Return [x, y] of the center of cell containing provided text 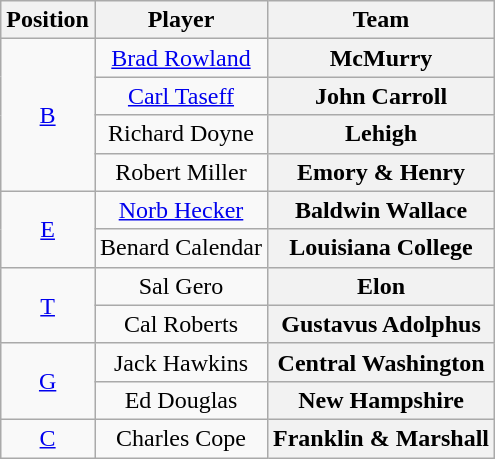
Lehigh [380, 134]
Gustavus Adolphus [380, 324]
G [48, 381]
B [48, 115]
Sal Gero [180, 286]
Robert Miller [180, 172]
Cal Roberts [180, 324]
C [48, 438]
New Hampshire [380, 400]
Baldwin Wallace [380, 210]
John Carroll [380, 96]
E [48, 229]
Richard Doyne [180, 134]
Player [180, 20]
Jack Hawkins [180, 362]
Elon [380, 286]
Benard Calendar [180, 248]
McMurry [380, 58]
Brad Rowland [180, 58]
Carl Taseff [180, 96]
Position [48, 20]
Central Washington [380, 362]
Emory & Henry [380, 172]
Ed Douglas [180, 400]
Franklin & Marshall [380, 438]
Norb Hecker [180, 210]
Louisiana College [380, 248]
Charles Cope [180, 438]
T [48, 305]
Team [380, 20]
